Capture the cell that displays the provided text and extract its [X, Y] central coordinate. 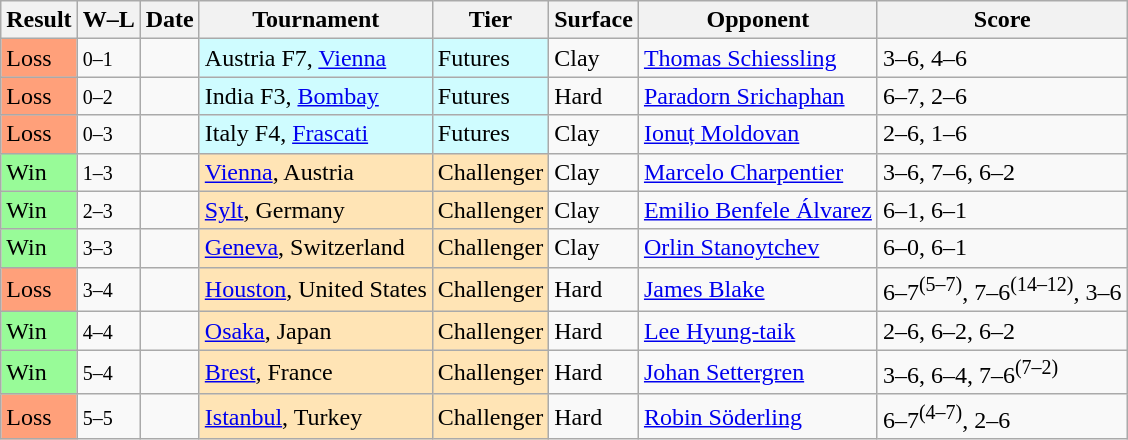
0–2 [108, 96]
4–4 [108, 331]
6–7, 2–6 [1002, 96]
Tournament [316, 20]
Geneva, Switzerland [316, 248]
Opponent [758, 20]
5–4 [108, 372]
Orlin Stanoytchev [758, 248]
Istanbul, Turkey [316, 416]
Emilio Benfele Álvarez [758, 210]
0–1 [108, 58]
Result [39, 20]
Surface [594, 20]
1–3 [108, 172]
2–6, 6–2, 6–2 [1002, 331]
2–3 [108, 210]
Thomas Schiessling [758, 58]
Italy F4, Frascati [316, 134]
Sylt, Germany [316, 210]
Tier [490, 20]
Ionuț Moldovan [758, 134]
6–7(4–7), 2–6 [1002, 416]
Osaka, Japan [316, 331]
6–7(5–7), 7–6(14–12), 3–6 [1002, 290]
6–1, 6–1 [1002, 210]
Houston, United States [316, 290]
5–5 [108, 416]
Austria F7, Vienna [316, 58]
Lee Hyung-taik [758, 331]
3–6, 4–6 [1002, 58]
India F3, Bombay [316, 96]
0–3 [108, 134]
Paradorn Srichaphan [758, 96]
2–6, 1–6 [1002, 134]
Johan Settergren [758, 372]
Vienna, Austria [316, 172]
6–0, 6–1 [1002, 248]
Score [1002, 20]
3–6, 6–4, 7–6(7–2) [1002, 372]
W–L [108, 20]
Marcelo Charpentier [758, 172]
Robin Söderling [758, 416]
Brest, France [316, 372]
3–6, 7–6, 6–2 [1002, 172]
3–4 [108, 290]
3–3 [108, 248]
James Blake [758, 290]
Date [170, 20]
